Locate the cell with the specified text and output its (x, y) center coordinate. 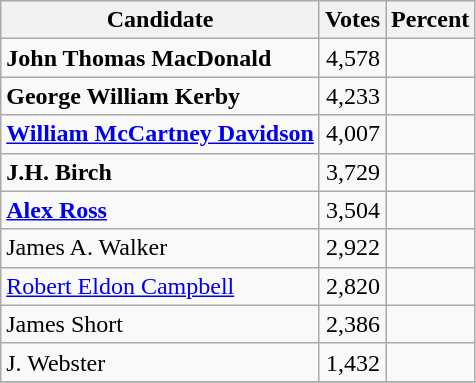
William McCartney Davidson (160, 134)
Candidate (160, 20)
2,922 (352, 248)
1,432 (352, 362)
James Short (160, 324)
2,820 (352, 286)
Percent (430, 20)
2,386 (352, 324)
4,007 (352, 134)
J. Webster (160, 362)
Votes (352, 20)
J.H. Birch (160, 172)
3,504 (352, 210)
3,729 (352, 172)
George William Kerby (160, 96)
John Thomas MacDonald (160, 58)
Robert Eldon Campbell (160, 286)
Alex Ross (160, 210)
4,578 (352, 58)
4,233 (352, 96)
James A. Walker (160, 248)
